For the text-containing cell, return its midpoint in (x, y) coordinate format. 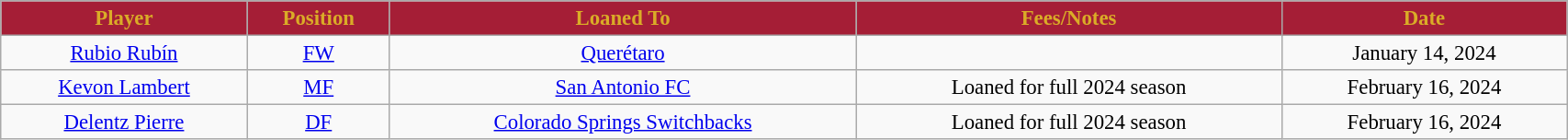
Fees/Notes (1069, 18)
Kevon Lambert (124, 87)
Position (318, 18)
Date (1424, 18)
MF (318, 87)
Player (124, 18)
Delentz Pierre (124, 122)
Rubio Rubín (124, 53)
Loaned To (623, 18)
FW (318, 53)
Querétaro (623, 53)
Colorado Springs Switchbacks (623, 122)
January 14, 2024 (1424, 53)
San Antonio FC (623, 87)
DF (318, 122)
